Capture the cell that displays the provided text and extract its [x, y] central coordinate. 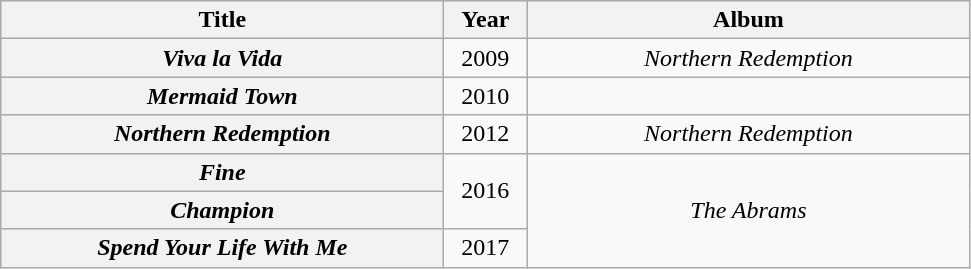
Title [222, 20]
Mermaid Town [222, 96]
Viva la Vida [222, 58]
Champion [222, 210]
Fine [222, 172]
Year [486, 20]
Album [748, 20]
2010 [486, 96]
2017 [486, 248]
2012 [486, 134]
2016 [486, 191]
Spend Your Life With Me [222, 248]
2009 [486, 58]
The Abrams [748, 210]
